Determine the (X, Y) coordinate at the center of the cell enclosing the given text.  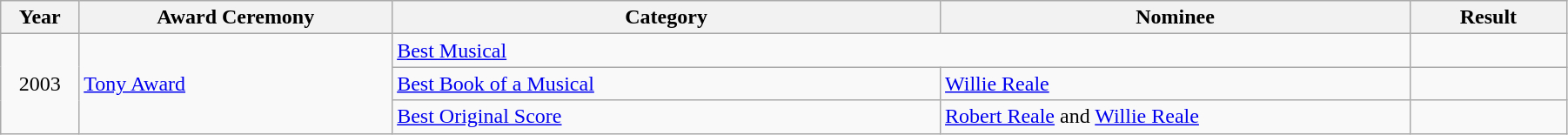
Willie Reale (1176, 84)
Nominee (1176, 17)
Tony Award (236, 84)
Year (40, 17)
Best Book of a Musical (667, 84)
Award Ceremony (236, 17)
Best Original Score (667, 117)
Category (667, 17)
2003 (40, 84)
Result (1488, 17)
Best Musical (901, 51)
Robert Reale and Willie Reale (1176, 117)
